For the text-containing cell, return its midpoint in (x, y) coordinate format. 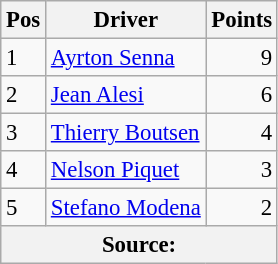
9 (242, 58)
Thierry Boutsen (126, 133)
Driver (126, 20)
Jean Alesi (126, 95)
5 (24, 208)
6 (242, 95)
Ayrton Senna (126, 58)
Stefano Modena (126, 208)
1 (24, 58)
Points (242, 20)
Source: (140, 245)
Nelson Piquet (126, 170)
Pos (24, 20)
